Output the (X, Y) coordinate of the center of the cell containing the given text.  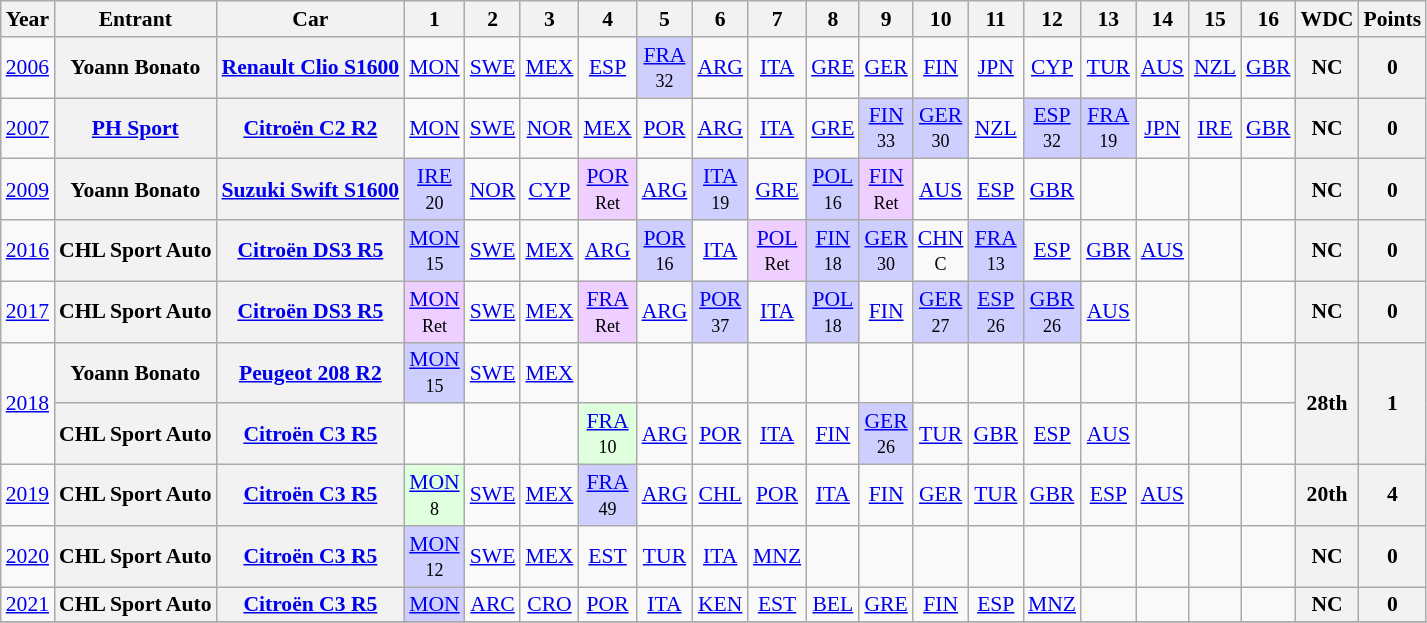
2018 (28, 403)
12 (1052, 19)
POR16 (665, 250)
2021 (28, 605)
FRARet (608, 312)
2017 (28, 312)
6 (720, 19)
Citroën C2 R2 (311, 128)
5 (665, 19)
10 (941, 19)
16 (1268, 19)
PORRet (608, 190)
ITA19 (720, 190)
2006 (28, 68)
7 (777, 19)
CHNC (941, 250)
FRA13 (996, 250)
GBR26 (1052, 312)
28th (1328, 403)
POR37 (720, 312)
WDC (1328, 19)
POL18 (832, 312)
11 (996, 19)
3 (549, 19)
Renault Clio S1600 (311, 68)
POLRet (777, 250)
9 (886, 19)
ARC (493, 605)
FIN33 (886, 128)
ESP26 (996, 312)
MONRet (434, 312)
2009 (28, 190)
FRA19 (1108, 128)
Peugeot 208 R2 (311, 372)
GER26 (886, 434)
FRA49 (608, 496)
CRO (549, 605)
Car (311, 19)
Suzuki Swift S1600 (311, 190)
MON12 (434, 556)
CHL (720, 496)
IRE (1215, 128)
IRE20 (434, 190)
POL16 (832, 190)
BEL (832, 605)
13 (1108, 19)
KEN (720, 605)
PH Sport (135, 128)
MON8 (434, 496)
14 (1162, 19)
FRA32 (665, 68)
ESP32 (1052, 128)
2 (493, 19)
FIN18 (832, 250)
FRA10 (608, 434)
2016 (28, 250)
Year (28, 19)
2020 (28, 556)
2007 (28, 128)
FINRet (886, 190)
Points (1392, 19)
15 (1215, 19)
GER27 (941, 312)
Entrant (135, 19)
20th (1328, 496)
2019 (28, 496)
8 (832, 19)
